Detect which cell encompasses the target text, then output its (x, y) center coordinate. 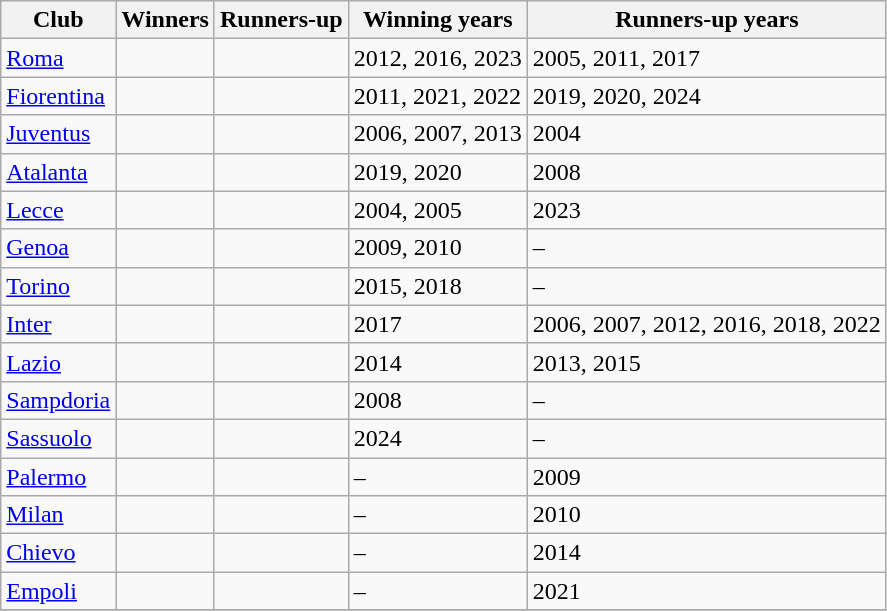
2019, 2020 (438, 172)
Genoa (58, 248)
2011, 2021, 2022 (438, 96)
2005, 2011, 2017 (706, 58)
Winners (166, 20)
2010 (706, 515)
2019, 2020, 2024 (706, 96)
2021 (706, 591)
2017 (438, 324)
Sampdoria (58, 400)
2006, 2007, 2013 (438, 134)
Juventus (58, 134)
Lecce (58, 210)
Lazio (58, 362)
Torino (58, 286)
2009 (706, 477)
Inter (58, 324)
Roma (58, 58)
2013, 2015 (706, 362)
Milan (58, 515)
2006, 2007, 2012, 2016, 2018, 2022 (706, 324)
2023 (706, 210)
Sassuolo (58, 438)
2004 (706, 134)
Club (58, 20)
Fiorentina (58, 96)
Runners-up (281, 20)
Chievo (58, 553)
2009, 2010 (438, 248)
Atalanta (58, 172)
2015, 2018 (438, 286)
Palermo (58, 477)
2024 (438, 438)
2012, 2016, 2023 (438, 58)
Winning years (438, 20)
Empoli (58, 591)
Runners-up years (706, 20)
2004, 2005 (438, 210)
